Return [x, y] of the center of cell containing provided text 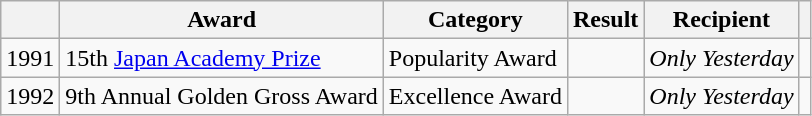
Award [222, 20]
Recipient [722, 20]
Category [475, 20]
1992 [30, 96]
1991 [30, 58]
Excellence Award [475, 96]
Popularity Award [475, 58]
15th Japan Academy Prize [222, 58]
Result [605, 20]
9th Annual Golden Gross Award [222, 96]
